Extract the (X, Y) coordinate from the center of the cell holding the provided text.  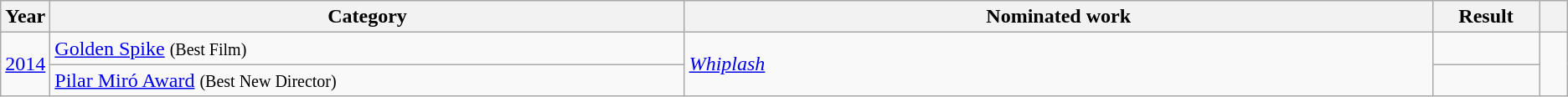
Whiplash (1059, 64)
Category (367, 17)
Year (25, 17)
Nominated work (1059, 17)
Result (1486, 17)
Pilar Miró Award (Best New Director) (367, 80)
Golden Spike (Best Film) (367, 48)
2014 (25, 64)
